Provide the [X, Y] coordinate of the cell's center where the given text is located.  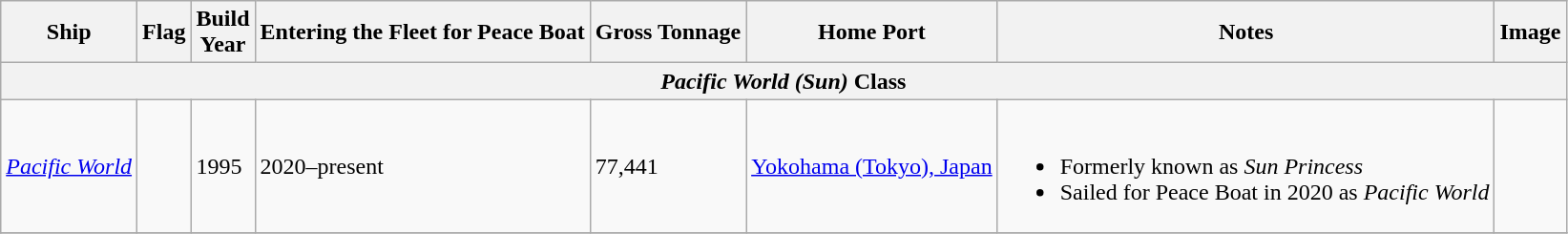
Yokohama (Tokyo), Japan [872, 166]
1995 [223, 166]
Image [1531, 32]
Pacific World [69, 166]
Pacific World (Sun) Class [784, 81]
Formerly known as Sun PrincessSailed for Peace Boat in 2020 as Pacific World [1246, 166]
Entering the Fleet for Peace Boat [422, 32]
Home Port [872, 32]
BuildYear [223, 32]
Ship [69, 32]
Notes [1246, 32]
2020–present [422, 166]
Flag [164, 32]
77,441 [668, 166]
Gross Tonnage [668, 32]
